Provide the [x, y] coordinate of the cell's center where the given text is located.  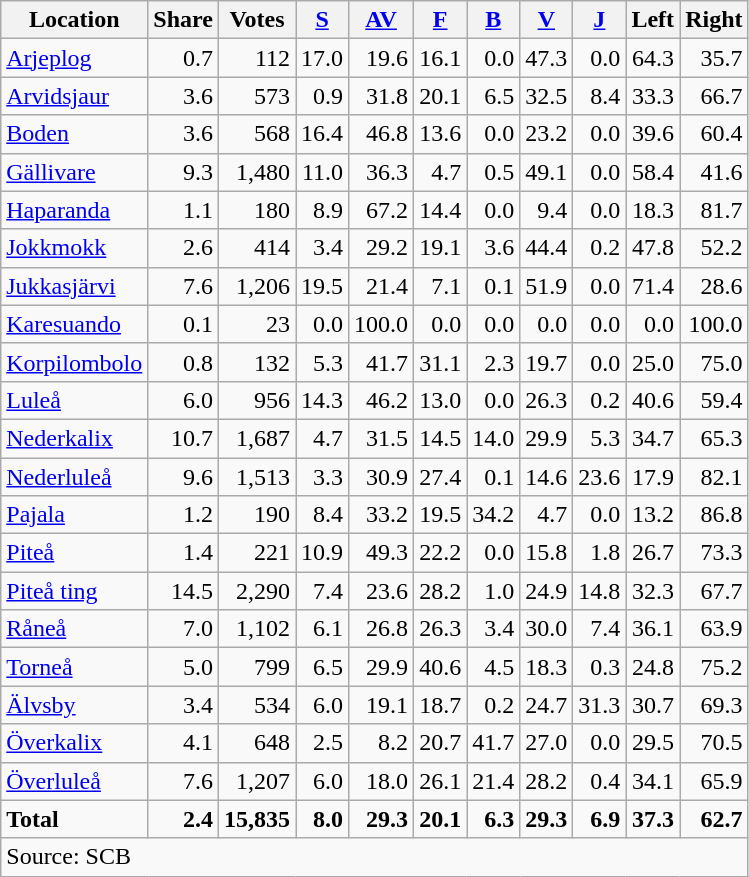
14.8 [600, 591]
46.8 [382, 134]
32.3 [653, 591]
66.7 [714, 96]
Karesuando [74, 324]
6.9 [600, 819]
75.0 [714, 362]
6.3 [494, 819]
Korpilombolo [74, 362]
26.8 [382, 629]
10.7 [184, 438]
534 [256, 705]
73.3 [714, 553]
221 [256, 553]
Source: SCB [374, 857]
0.9 [322, 96]
568 [256, 134]
AV [382, 20]
17.9 [653, 477]
28.6 [714, 286]
15,835 [256, 819]
36.1 [653, 629]
26.1 [440, 781]
41.6 [714, 172]
F [440, 20]
190 [256, 515]
Pajala [74, 515]
Boden [74, 134]
71.4 [653, 286]
14.6 [546, 477]
25.0 [653, 362]
64.3 [653, 58]
35.7 [714, 58]
36.3 [382, 172]
Piteå ting [74, 591]
112 [256, 58]
132 [256, 362]
Arjeplog [74, 58]
24.8 [653, 667]
Älvsby [74, 705]
414 [256, 248]
37.3 [653, 819]
18.7 [440, 705]
11.0 [322, 172]
65.9 [714, 781]
15.8 [546, 553]
Share [184, 20]
8.9 [322, 210]
1.8 [600, 553]
34.2 [494, 515]
30.9 [382, 477]
Överkalix [74, 743]
22.2 [440, 553]
7.1 [440, 286]
13.6 [440, 134]
51.9 [546, 286]
S [322, 20]
30.7 [653, 705]
799 [256, 667]
34.1 [653, 781]
20.7 [440, 743]
1,206 [256, 286]
2.6 [184, 248]
3.3 [322, 477]
9.3 [184, 172]
59.4 [714, 400]
Luleå [74, 400]
180 [256, 210]
5.0 [184, 667]
31.5 [382, 438]
Nederluleå [74, 477]
27.0 [546, 743]
63.9 [714, 629]
1,513 [256, 477]
14.0 [494, 438]
17.0 [322, 58]
26.7 [653, 553]
Nederkalix [74, 438]
Location [74, 20]
0.4 [600, 781]
31.8 [382, 96]
24.9 [546, 591]
52.2 [714, 248]
Haparanda [74, 210]
Gällivare [74, 172]
32.5 [546, 96]
6.1 [322, 629]
49.3 [382, 553]
Torneå [74, 667]
44.4 [546, 248]
75.2 [714, 667]
29.5 [653, 743]
33.3 [653, 96]
31.3 [600, 705]
23.2 [546, 134]
24.7 [546, 705]
60.4 [714, 134]
10.9 [322, 553]
13.0 [440, 400]
47.3 [546, 58]
1,207 [256, 781]
69.3 [714, 705]
2.5 [322, 743]
14.3 [322, 400]
16.4 [322, 134]
956 [256, 400]
14.4 [440, 210]
1.4 [184, 553]
1.2 [184, 515]
70.5 [714, 743]
8.2 [382, 743]
67.2 [382, 210]
1,480 [256, 172]
648 [256, 743]
0.7 [184, 58]
16.1 [440, 58]
Votes [256, 20]
J [600, 20]
Jokkmokk [74, 248]
39.6 [653, 134]
Left [653, 20]
Total [74, 819]
65.3 [714, 438]
Right [714, 20]
Arvidsjaur [74, 96]
62.7 [714, 819]
8.0 [322, 819]
Piteå [74, 553]
2.4 [184, 819]
18.0 [382, 781]
81.7 [714, 210]
33.2 [382, 515]
7.0 [184, 629]
49.1 [546, 172]
13.2 [653, 515]
0.3 [600, 667]
1.1 [184, 210]
58.4 [653, 172]
1,687 [256, 438]
4.1 [184, 743]
19.6 [382, 58]
47.8 [653, 248]
9.6 [184, 477]
86.8 [714, 515]
27.4 [440, 477]
67.7 [714, 591]
B [494, 20]
34.7 [653, 438]
0.5 [494, 172]
2,290 [256, 591]
Råneå [74, 629]
0.8 [184, 362]
29.2 [382, 248]
Jukkasjärvi [74, 286]
Överluleå [74, 781]
2.3 [494, 362]
V [546, 20]
19.7 [546, 362]
1,102 [256, 629]
573 [256, 96]
1.0 [494, 591]
82.1 [714, 477]
46.2 [382, 400]
31.1 [440, 362]
30.0 [546, 629]
23 [256, 324]
9.4 [546, 210]
4.5 [494, 667]
